Determine the (x, y) coordinate at the center of the cell enclosing the given text.  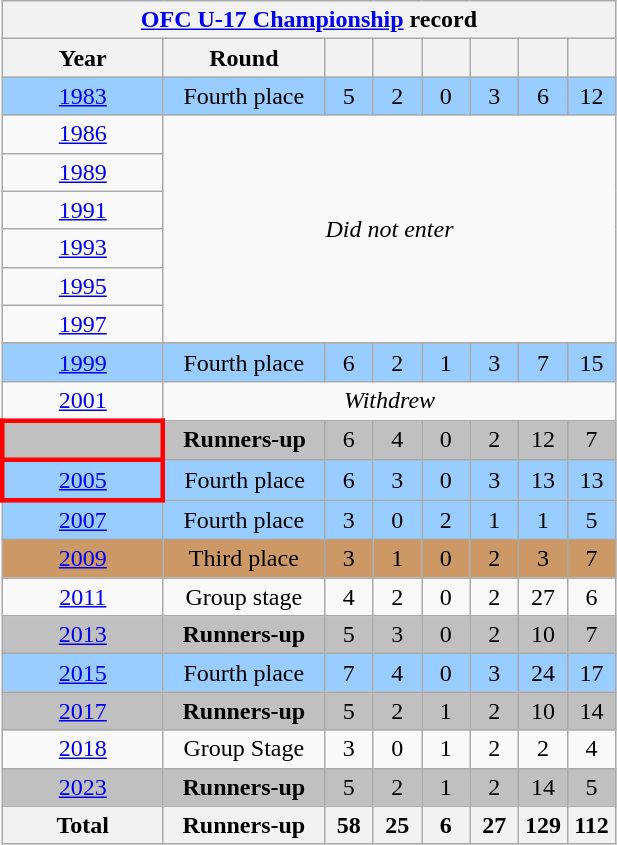
2011 (82, 597)
2023 (82, 787)
1983 (82, 96)
25 (398, 825)
2015 (82, 673)
58 (348, 825)
129 (544, 825)
112 (592, 825)
Year (82, 58)
24 (544, 673)
1989 (82, 172)
Did not enter (389, 229)
Group Stage (244, 749)
2013 (82, 635)
1995 (82, 286)
2001 (82, 401)
OFC U-17 Championship record (309, 20)
1997 (82, 324)
2009 (82, 559)
2005 (82, 480)
Third place (244, 559)
Withdrew (389, 401)
1999 (82, 362)
15 (592, 362)
Group stage (244, 597)
2018 (82, 749)
17 (592, 673)
2007 (82, 520)
Round (244, 58)
2017 (82, 711)
1993 (82, 248)
1991 (82, 210)
1986 (82, 134)
Total (82, 825)
